Return the [X, Y] coordinate for the center point of the cell that contains the specified text.  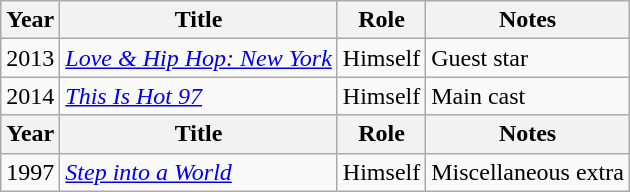
Step into a World [199, 172]
This Is Hot 97 [199, 96]
Main cast [528, 96]
Guest star [528, 58]
Miscellaneous extra [528, 172]
Love & Hip Hop: New York [199, 58]
2014 [30, 96]
2013 [30, 58]
1997 [30, 172]
